Search for the cell housing the specified text and yield its [X, Y] center coordinate. 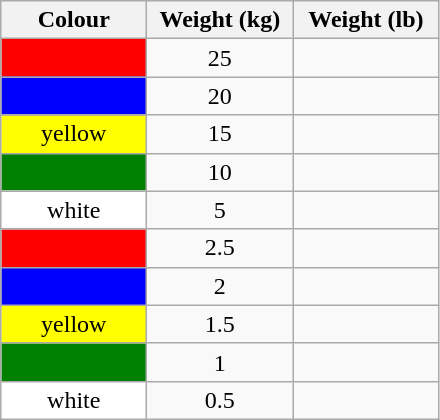
25 [220, 58]
Weight (kg) [220, 20]
Weight (lb) [366, 20]
0.5 [220, 400]
15 [220, 134]
1 [220, 362]
20 [220, 96]
2.5 [220, 248]
2 [220, 286]
1.5 [220, 324]
Colour [74, 20]
10 [220, 172]
5 [220, 210]
